From the cell containing the given text, extract its center point as (X, Y) coordinate. 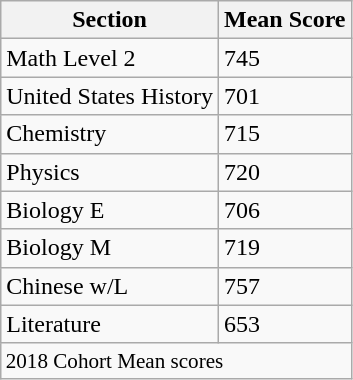
653 (284, 324)
720 (284, 172)
Chinese w/L (110, 286)
706 (284, 210)
745 (284, 58)
Math Level 2 (110, 58)
Physics (110, 172)
2018 Cohort Mean scores (176, 360)
Mean Score (284, 20)
Biology E (110, 210)
715 (284, 134)
United States History (110, 96)
719 (284, 248)
701 (284, 96)
Biology M (110, 248)
757 (284, 286)
Section (110, 20)
Literature (110, 324)
Chemistry (110, 134)
